From the cell containing the given text, extract its center point as [X, Y] coordinate. 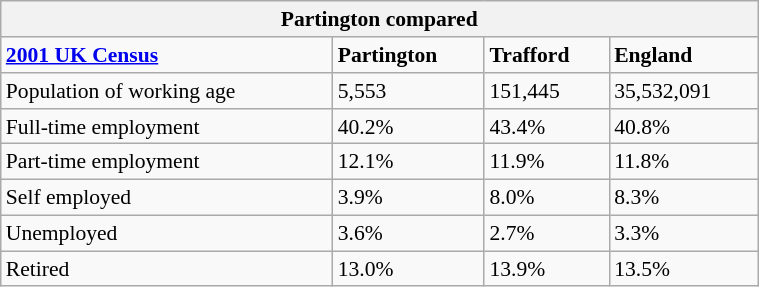
11.9% [546, 162]
Partington [409, 55]
13.0% [409, 269]
3.6% [409, 233]
40.8% [684, 126]
8.3% [684, 197]
12.1% [409, 162]
2.7% [546, 233]
Full-time employment [167, 126]
8.0% [546, 197]
Trafford [546, 55]
35,532,091 [684, 91]
Population of working age [167, 91]
11.8% [684, 162]
Partington compared [380, 19]
13.5% [684, 269]
England [684, 55]
3.3% [684, 233]
2001 UK Census [167, 55]
43.4% [546, 126]
Self employed [167, 197]
40.2% [409, 126]
151,445 [546, 91]
Part-time employment [167, 162]
5,553 [409, 91]
13.9% [546, 269]
Retired [167, 269]
Unemployed [167, 233]
3.9% [409, 197]
